Search for the cell housing the specified text and yield its [x, y] center coordinate. 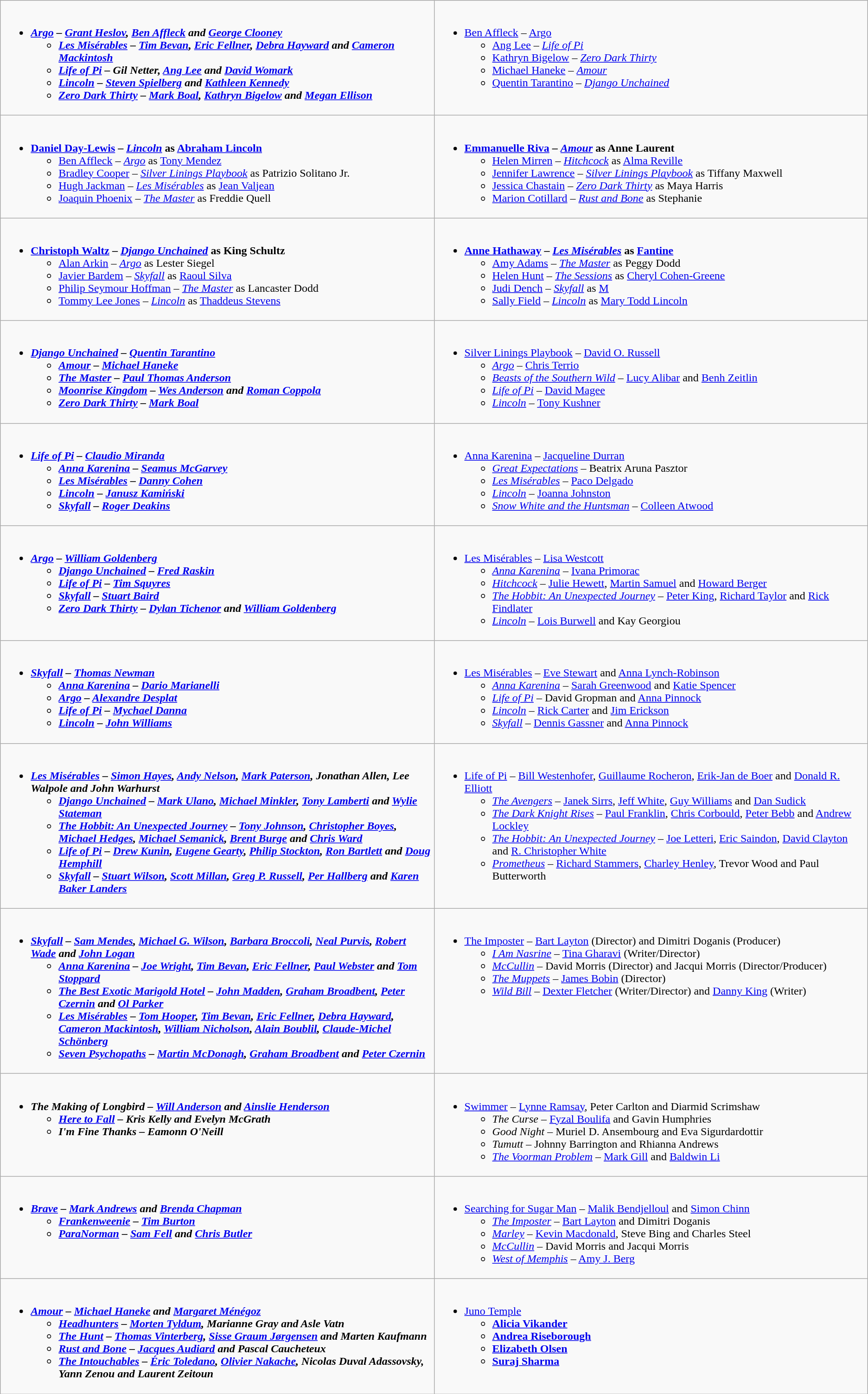
Skyfall – Thomas NewmanAnna Karenina – Dario MarianelliArgo – Alexandre DesplatLife of Pi – Mychael DannaLincoln – John Williams [217, 692]
Brave – Mark Andrews and Brenda ChapmanFrankenweenie – Tim BurtonParaNorman – Sam Fell and Chris Butler [217, 1227]
Ben Affleck – ArgoAng Lee – Life of PiKathryn Bigelow – Zero Dark ThirtyMichael Haneke – AmourQuentin Tarantino – Django Unchained [651, 58]
The Making of Longbird – Will Anderson and Ainslie HendersonHere to Fall – Kris Kelly and Evelyn McGrathI'm Fine Thanks – Eamonn O'Neill [217, 1124]
Life of Pi – Claudio MirandaAnna Karenina – Seamus McGarveyLes Misérables – Danny CohenLincoln – Janusz KamińskiSkyfall – Roger Deakins [217, 474]
Juno TempleAlicia VikanderAndrea RiseboroughElizabeth OlsenSuraj Sharma [651, 1336]
